Identify which cell holds the provided text, then report its (x, y) central coordinate. 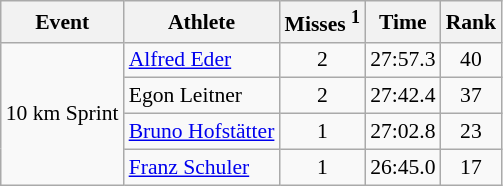
26:45.0 (402, 167)
Franz Schuler (202, 167)
Misses 1 (322, 22)
27:57.3 (402, 60)
Event (62, 22)
Alfred Eder (202, 60)
Time (402, 22)
17 (472, 167)
40 (472, 60)
Egon Leitner (202, 96)
23 (472, 132)
27:02.8 (402, 132)
Bruno Hofstätter (202, 132)
10 km Sprint (62, 113)
27:42.4 (402, 96)
Athlete (202, 22)
37 (472, 96)
Rank (472, 22)
